From the cell containing the given text, extract its center point as (X, Y) coordinate. 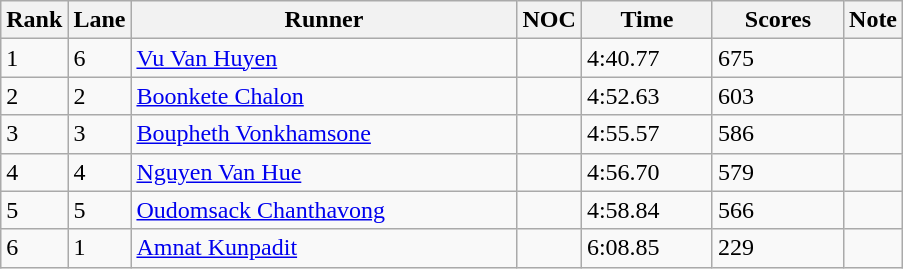
NOC (549, 20)
Vu Van Huyen (324, 58)
4:55.57 (646, 134)
Time (646, 20)
229 (778, 248)
Scores (778, 20)
6:08.85 (646, 248)
4:56.70 (646, 172)
Lane (100, 20)
579 (778, 172)
4:58.84 (646, 210)
566 (778, 210)
Oudomsack Chanthavong (324, 210)
Note (874, 20)
Boupheth Vonkhamsone (324, 134)
675 (778, 58)
586 (778, 134)
Rank (34, 20)
Boonkete Chalon (324, 96)
4:52.63 (646, 96)
603 (778, 96)
4:40.77 (646, 58)
Nguyen Van Hue (324, 172)
Amnat Kunpadit (324, 248)
Runner (324, 20)
